Search for the cell housing the specified text and yield its (X, Y) center coordinate. 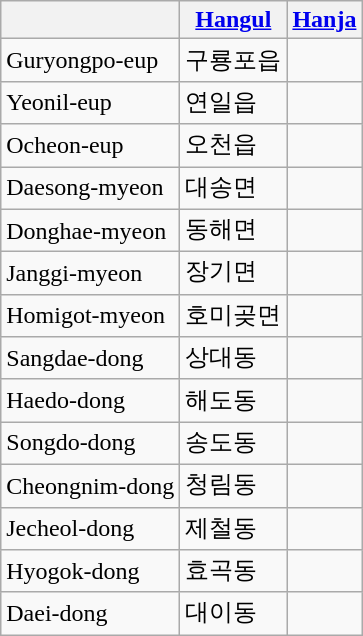
오천읍 (234, 146)
상대동 (234, 358)
호미곶면 (234, 316)
Ocheon-eup (90, 146)
Songdo-dong (90, 444)
Homigot-myeon (90, 316)
송도동 (234, 444)
Jecheol-dong (90, 528)
동해면 (234, 230)
Yeonil-eup (90, 102)
Daesong-myeon (90, 188)
청림동 (234, 486)
Donghae-myeon (90, 230)
Sangdae-dong (90, 358)
대송면 (234, 188)
Hanja (324, 20)
제철동 (234, 528)
대이동 (234, 614)
Haedo-dong (90, 400)
Cheongnim-dong (90, 486)
Guryongpo-eup (90, 60)
Janggi-myeon (90, 274)
연일읍 (234, 102)
Hyogok-dong (90, 572)
효곡동 (234, 572)
해도동 (234, 400)
Hangul (234, 20)
구룡포읍 (234, 60)
장기면 (234, 274)
Daei-dong (90, 614)
